Locate the cell with the specified text and output its (X, Y) center coordinate. 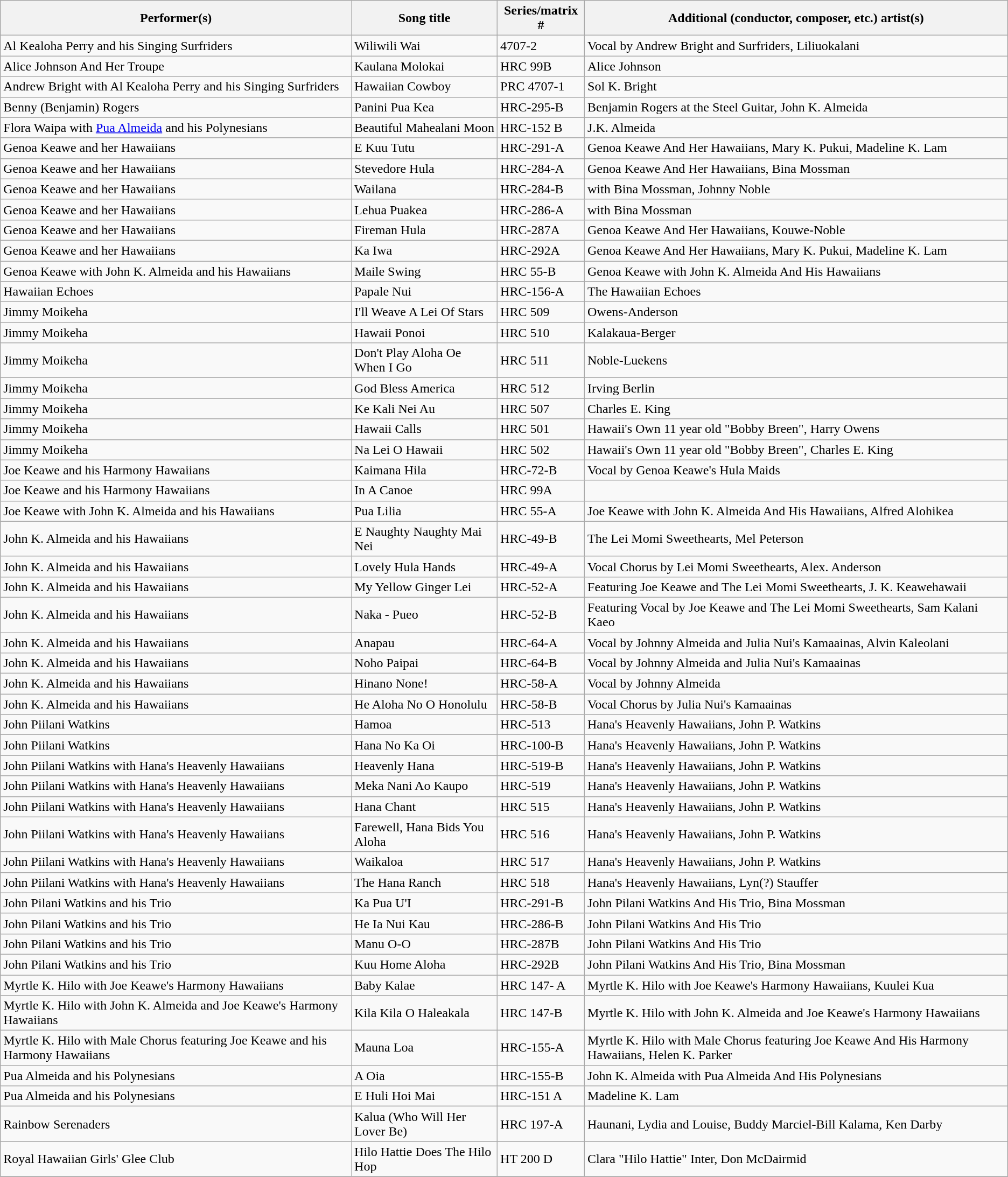
E Huli Hoi Mai (424, 1096)
I'll Weave A Lei Of Stars (424, 312)
HRC-292B (541, 964)
Joe Keawe with John K. Almeida and his Hawaiians (176, 511)
HRC-49-A (541, 566)
Hilo Hattie Does The Hilo Hop (424, 1159)
Lovely Hula Hands (424, 566)
Vocal by Johnny Almeida (796, 684)
HRC-155-A (541, 1048)
HRC-287B (541, 944)
Wailana (424, 189)
Myrtle K. Hilo with Male Chorus featuring Joe Keawe and his Harmony Hawaiians (176, 1048)
HRC-64-A (541, 642)
Don't Play Aloha Oe When I Go (424, 361)
HRC-52-B (541, 615)
HRC-286-B (541, 923)
Kaulana Molokai (424, 66)
Andrew Bright with Al Kealoha Perry and his Singing Surfriders (176, 87)
HRC-519 (541, 786)
Joe Keawe with John K. Almeida And His Hawaiians, Alfred Alohikea (796, 511)
HRC-287A (541, 230)
Beautiful Mahealani Moon (424, 128)
Baby Kalae (424, 985)
HRC-155-B (541, 1076)
with Bina Mossman (796, 209)
HRC-519-B (541, 766)
HRC 518 (541, 882)
Kila Kila O Haleakala (424, 1013)
Panini Pua Kea (424, 107)
Alice Johnson And Her Troupe (176, 66)
Noho Paipai (424, 663)
HRC 517 (541, 862)
E Naughty Naughty Mai Nei (424, 538)
HRC 512 (541, 388)
Benjamin Rogers at the Steel Guitar, John K. Almeida (796, 107)
HRC-286-A (541, 209)
Papale Nui (424, 292)
PRC 4707-1 (541, 87)
Madeline K. Lam (796, 1096)
Myrtle K. Hilo with Joe Keawe's Harmony Hawaiians, Kuulei Kua (796, 985)
Flora Waipa with Pua Almeida and his Polynesians (176, 128)
HRC-52-A (541, 587)
HRC 197-A (541, 1124)
He Aloha No O Honolulu (424, 704)
Hawaii's Own 11 year old "Bobby Breen", Charles E. King (796, 450)
HRC-64-B (541, 663)
Owens-Anderson (796, 312)
HRC 511 (541, 361)
4707-2 (541, 46)
Hana No Ka Oi (424, 745)
HRC-291-A (541, 148)
Sol K. Bright (796, 87)
Noble-Luekens (796, 361)
Naka - Pueo (424, 615)
Clara "Hilo Hattie" Inter, Don McDairmid (796, 1159)
Kalua (Who Will Her Lover Be) (424, 1124)
Genoa Keawe with John K. Almeida And His Hawaiians (796, 271)
Farewell, Hana Bids You Aloha (424, 835)
HRC 510 (541, 333)
HRC-295-B (541, 107)
God Bless America (424, 388)
E Kuu Tutu (424, 148)
HRC 516 (541, 835)
Genoa Keawe And Her Hawaiians, Bina Mossman (796, 169)
with Bina Mossman, Johnny Noble (796, 189)
He Ia Nui Kau (424, 923)
Ke Kali Nei Au (424, 409)
Ka Iwa (424, 250)
My Yellow Ginger Lei (424, 587)
HRC 509 (541, 312)
Charles E. King (796, 409)
HRC-152 B (541, 128)
Hawaii's Own 11 year old "Bobby Breen", Harry Owens (796, 429)
Song title (424, 18)
Featuring Vocal by Joe Keawe and The Lei Momi Sweethearts, Sam Kalani Kaeo (796, 615)
Myrtle K. Hilo with Joe Keawe's Harmony Hawaiians (176, 985)
HRC-284-A (541, 169)
HRC 99A (541, 491)
Anapau (424, 642)
Hawaiian Cowboy (424, 87)
Featuring Joe Keawe and The Lei Momi Sweethearts, J. K. Keawehawaii (796, 587)
Kaimana Hila (424, 470)
Vocal by Johnny Almeida and Julia Nui's Kamaainas, Alvin Kaleolani (796, 642)
HRC 502 (541, 450)
HRC 147- A (541, 985)
Kalakaua-Berger (796, 333)
HRC 55-A (541, 511)
HRC 147-B (541, 1013)
Irving Berlin (796, 388)
Fireman Hula (424, 230)
HRC-49-B (541, 538)
Manu O-O (424, 944)
HRC-292A (541, 250)
HRC 99B (541, 66)
Performer(s) (176, 18)
Mauna Loa (424, 1048)
Pua Lilia (424, 511)
Haunani, Lydia and Louise, Buddy Marciel-Bill Kalama, Ken Darby (796, 1124)
Hana Chant (424, 807)
Kuu Home Aloha (424, 964)
Genoa Keawe And Her Hawaiians, Kouwe-Noble (796, 230)
HRC 55-B (541, 271)
Heavenly Hana (424, 766)
Hamoa (424, 725)
In A Canoe (424, 491)
Wiliwili Wai (424, 46)
HRC-291-B (541, 903)
HRC-156-A (541, 292)
HRC 501 (541, 429)
The Lei Momi Sweethearts, Mel Peterson (796, 538)
Royal Hawaiian Girls' Glee Club (176, 1159)
Benny (Benjamin) Rogers (176, 107)
HRC-513 (541, 725)
Myrtle K. Hilo with Male Chorus featuring Joe Keawe And His Harmony Hawaiians, Helen K. Parker (796, 1048)
Hawaiian Echoes (176, 292)
J.K. Almeida (796, 128)
The Hawaiian Echoes (796, 292)
The Hana Ranch (424, 882)
Lehua Puakea (424, 209)
HRC-72-B (541, 470)
Ka Pua U'I (424, 903)
Genoa Keawe with John K. Almeida and his Hawaiians (176, 271)
Al Kealoha Perry and his Singing Surfriders (176, 46)
Waikaloa (424, 862)
HRC-151 A (541, 1096)
HRC 515 (541, 807)
HRC-58-B (541, 704)
HRC-58-A (541, 684)
Hawaii Calls (424, 429)
Vocal by Johnny Almeida and Julia Nui's Kamaainas (796, 663)
Vocal Chorus by Lei Momi Sweethearts, Alex. Anderson (796, 566)
Hinano None! (424, 684)
Meka Nani Ao Kaupo (424, 786)
Maile Swing (424, 271)
Hana's Heavenly Hawaiians, Lyn(?) Stauffer (796, 882)
HRC-284-B (541, 189)
John K. Almeida with Pua Almeida And His Polynesians (796, 1076)
Vocal Chorus by Julia Nui's Kamaainas (796, 704)
Stevedore Hula (424, 169)
Rainbow Serenaders (176, 1124)
Na Lei O Hawaii (424, 450)
Vocal by Genoa Keawe's Hula Maids (796, 470)
A Oia (424, 1076)
HRC 507 (541, 409)
Series/matrix # (541, 18)
Alice Johnson (796, 66)
Additional (conductor, composer, etc.) artist(s) (796, 18)
Vocal by Andrew Bright and Surfriders, Liliuokalani (796, 46)
Hawaii Ponoi (424, 333)
HRC-100-B (541, 745)
HT 200 D (541, 1159)
